Extract the [x, y] coordinate from the center of the cell holding the provided text.  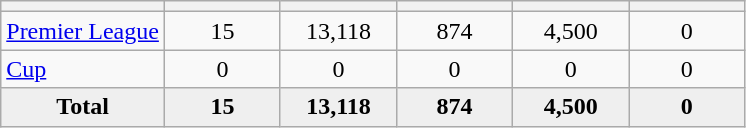
Cup [83, 69]
Premier League [83, 31]
Total [83, 107]
